From the cell containing the given text, extract its center point as (x, y) coordinate. 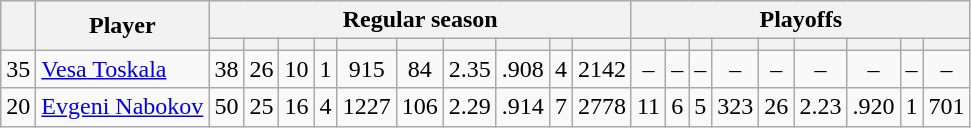
323 (736, 107)
84 (420, 69)
2.35 (470, 69)
2.23 (820, 107)
35 (18, 69)
701 (946, 107)
11 (648, 107)
50 (226, 107)
1227 (366, 107)
2.29 (470, 107)
915 (366, 69)
6 (678, 107)
20 (18, 107)
2778 (602, 107)
Regular season (420, 20)
2142 (602, 69)
Playoffs (800, 20)
Player (122, 26)
5 (700, 107)
106 (420, 107)
.914 (522, 107)
7 (560, 107)
10 (296, 69)
.920 (874, 107)
Evgeni Nabokov (122, 107)
.908 (522, 69)
38 (226, 69)
16 (296, 107)
25 (262, 107)
Vesa Toskala (122, 69)
